Provide the (X, Y) coordinate of the cell's center where the given text is located.  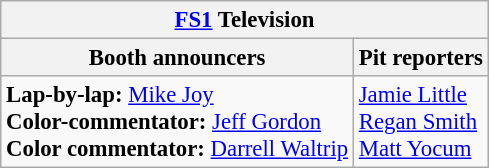
Lap-by-lap: Mike Joy Color-commentator: Jeff Gordon Color commentator: Darrell Waltrip (178, 122)
Pit reporters (420, 58)
Jamie LittleRegan SmithMatt Yocum (420, 122)
Booth announcers (178, 58)
FS1 Television (245, 20)
